Search for the cell housing the specified text and yield its [x, y] center coordinate. 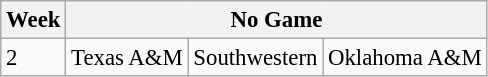
Southwestern [256, 58]
Texas A&M [127, 58]
Oklahoma A&M [405, 58]
No Game [276, 20]
2 [34, 58]
Week [34, 20]
